Extract the [x, y] coordinate from the center of the cell holding the provided text.  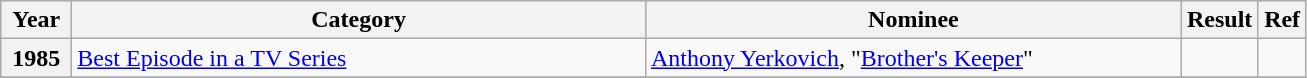
1985 [36, 58]
Best Episode in a TV Series [359, 58]
Anthony Yerkovich, "Brother's Keeper" [913, 58]
Result [1219, 20]
Ref [1282, 20]
Category [359, 20]
Year [36, 20]
Nominee [913, 20]
